Return the (X, Y) coordinate for the center point of the cell that contains the specified text.  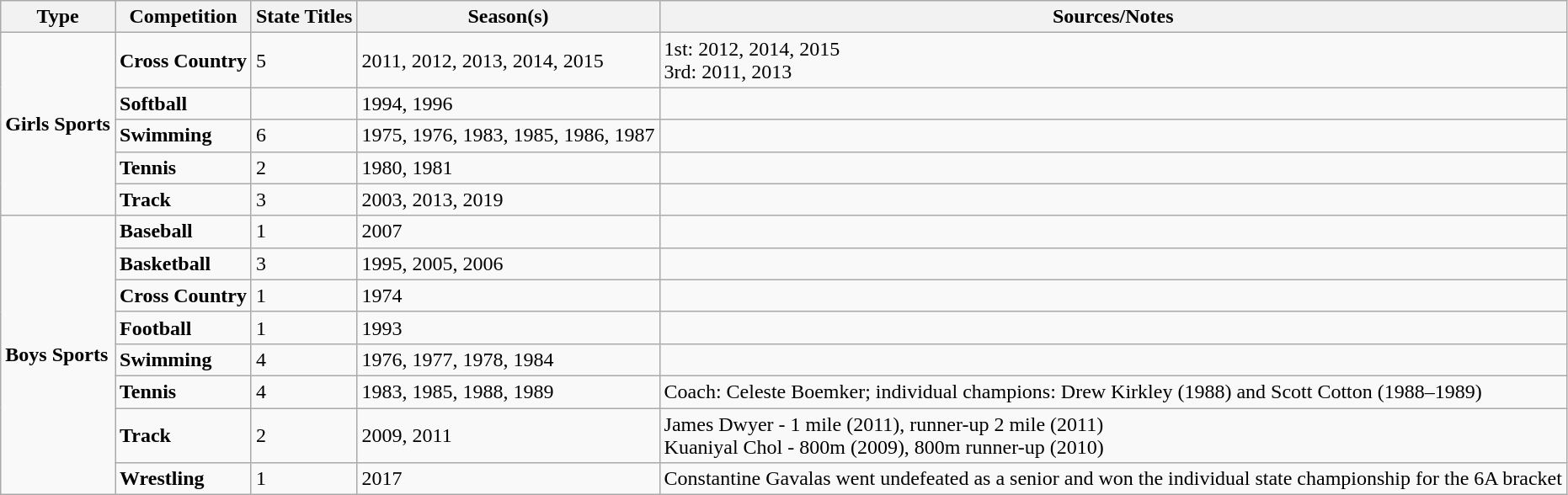
Constantine Gavalas went undefeated as a senior and won the individual state championship for the 6A bracket (1113, 479)
State Titles (304, 17)
1994, 1996 (509, 104)
Football (183, 327)
Sources/Notes (1113, 17)
Boys Sports (58, 355)
1995, 2005, 2006 (509, 263)
1975, 1976, 1983, 1985, 1986, 1987 (509, 136)
Basketball (183, 263)
1983, 1985, 1988, 1989 (509, 391)
1976, 1977, 1978, 1984 (509, 359)
James Dwyer - 1 mile (2011), runner-up 2 mile (2011)Kuaniyal Chol - 800m (2009), 800m runner-up (2010) (1113, 434)
1993 (509, 327)
Girls Sports (58, 125)
2007 (509, 232)
1980, 1981 (509, 168)
2003, 2013, 2019 (509, 200)
2011, 2012, 2013, 2014, 2015 (509, 61)
Coach: Celeste Boemker; individual champions: Drew Kirkley (1988) and Scott Cotton (1988–1989) (1113, 391)
Wrestling (183, 479)
1st: 2012, 2014, 20153rd: 2011, 2013 (1113, 61)
2017 (509, 479)
6 (304, 136)
5 (304, 61)
Type (58, 17)
1974 (509, 295)
Baseball (183, 232)
Softball (183, 104)
2009, 2011 (509, 434)
Competition (183, 17)
Season(s) (509, 17)
